Pinpoint the cell where the given text exists, returning its [x, y] midpoint coordinate. 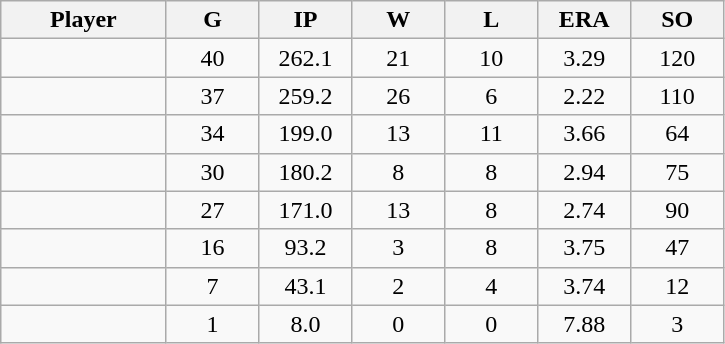
110 [678, 96]
SO [678, 20]
30 [212, 172]
262.1 [306, 58]
Player [84, 20]
259.2 [306, 96]
G [212, 20]
L [492, 20]
37 [212, 96]
120 [678, 58]
47 [678, 248]
3.29 [584, 58]
90 [678, 210]
2 [398, 286]
171.0 [306, 210]
W [398, 20]
3.75 [584, 248]
180.2 [306, 172]
3.66 [584, 134]
2.94 [584, 172]
93.2 [306, 248]
7 [212, 286]
8.0 [306, 324]
3.74 [584, 286]
7.88 [584, 324]
75 [678, 172]
2.74 [584, 210]
43.1 [306, 286]
64 [678, 134]
199.0 [306, 134]
16 [212, 248]
11 [492, 134]
2.22 [584, 96]
IP [306, 20]
26 [398, 96]
4 [492, 286]
27 [212, 210]
1 [212, 324]
10 [492, 58]
ERA [584, 20]
6 [492, 96]
21 [398, 58]
12 [678, 286]
40 [212, 58]
34 [212, 134]
